From the cell containing the given text, extract its center point as [X, Y] coordinate. 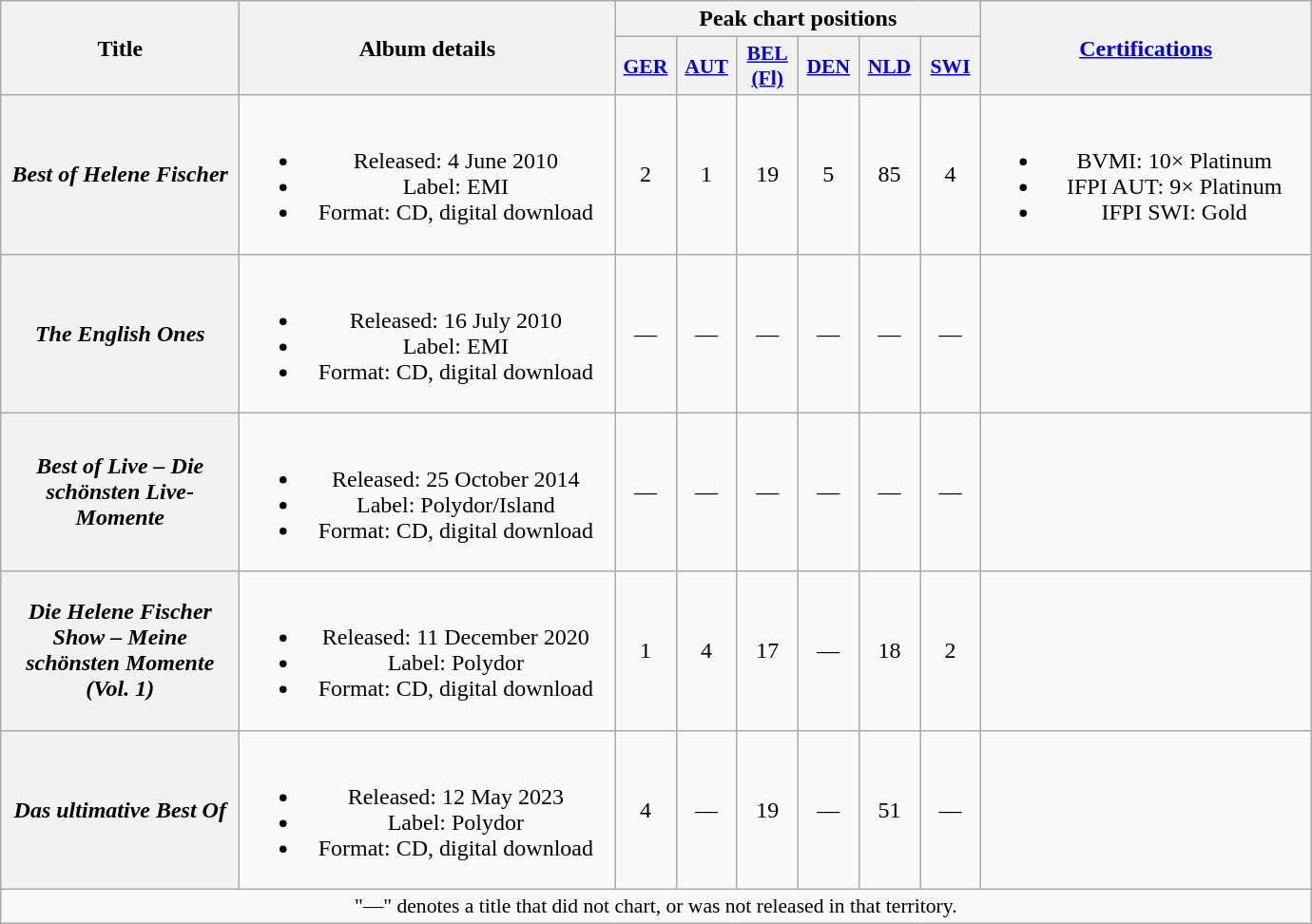
Certifications [1147, 48]
Released: 25 October 2014Label: Polydor/IslandFormat: CD, digital download [428, 492]
Album details [428, 48]
17 [767, 650]
BEL(Fl) [767, 67]
SWI [951, 67]
"—" denotes a title that did not chart, or was not released in that territory. [656, 906]
BVMI: 10× PlatinumIFPI AUT: 9× PlatinumIFPI SWI: Gold [1147, 175]
Peak chart positions [799, 19]
Die Helene Fischer Show – Meine schönsten Momente (Vol. 1) [120, 650]
Best of Live – Die schönsten Live-Momente [120, 492]
NLD [889, 67]
AUT [706, 67]
Released: 11 December 2020Label: PolydorFormat: CD, digital download [428, 650]
Released: 4 June 2010Label: EMIFormat: CD, digital download [428, 175]
Released: 16 July 2010Label: EMIFormat: CD, digital download [428, 333]
GER [646, 67]
Released: 12 May 2023Label: PolydorFormat: CD, digital download [428, 810]
DEN [828, 67]
18 [889, 650]
Best of Helene Fischer [120, 175]
Das ultimative Best Of [120, 810]
51 [889, 810]
5 [828, 175]
85 [889, 175]
The English Ones [120, 333]
Title [120, 48]
